Search for the cell housing the specified text and yield its (x, y) center coordinate. 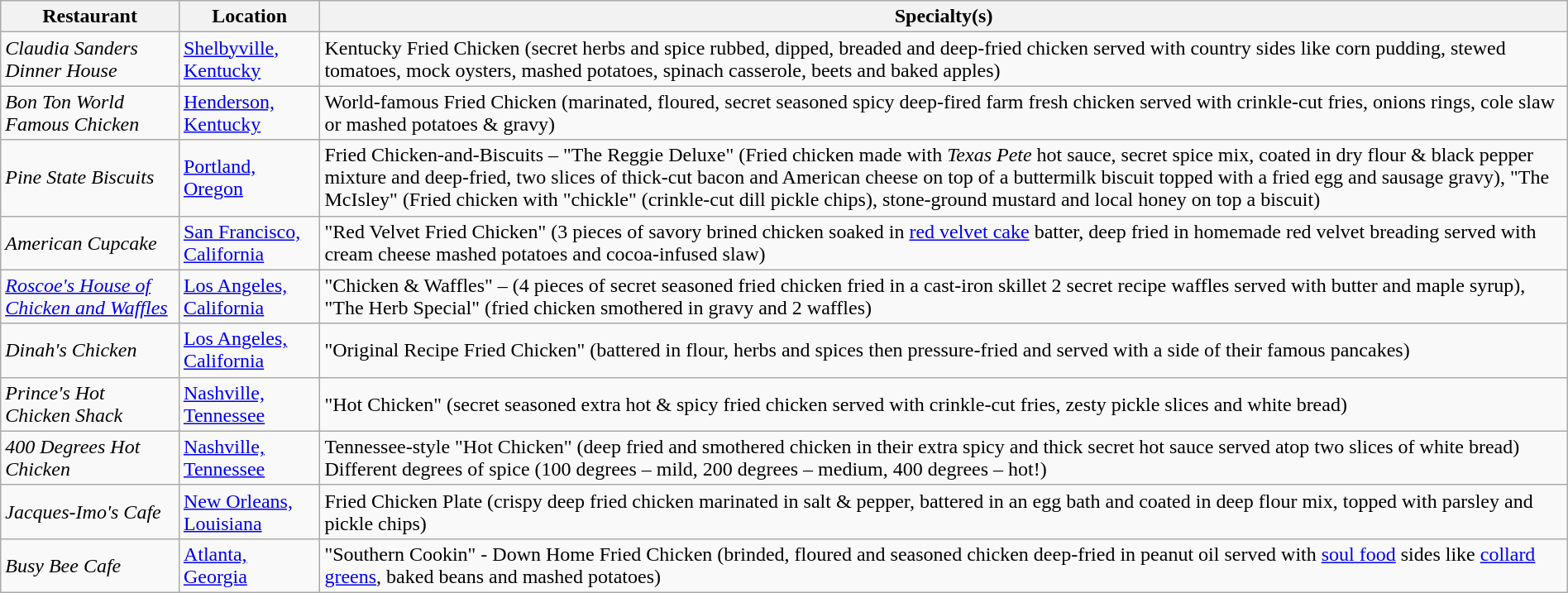
"Original Recipe Fried Chicken" (battered in flour, herbs and spices then pressure-fried and served with a side of their famous pancakes) (944, 351)
Atlanta, Georgia (250, 566)
Restaurant (90, 17)
Bon Ton World Famous Chicken (90, 112)
Location (250, 17)
Shelbyville, Kentucky (250, 60)
American Cupcake (90, 243)
Specialty(s) (944, 17)
Claudia Sanders Dinner House (90, 60)
Pine State Biscuits (90, 178)
Roscoe's House of Chicken and Waffles (90, 296)
Dinah's Chicken (90, 351)
Henderson, Kentucky (250, 112)
New Orleans, Louisiana (250, 511)
Prince's Hot Chicken Shack (90, 404)
Jacques-Imo's Cafe (90, 511)
San Francisco, California (250, 243)
Portland, Oregon (250, 178)
400 Degrees Hot Chicken (90, 458)
Busy Bee Cafe (90, 566)
"Hot Chicken" (secret seasoned extra hot & spicy fried chicken served with crinkle-cut fries, zesty pickle slices and white bread) (944, 404)
